Provide the (X, Y) coordinate of the cell's center where the given text is located.  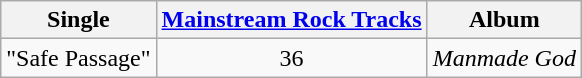
"Safe Passage" (78, 58)
Mainstream Rock Tracks (292, 20)
Single (78, 20)
Manmade God (504, 58)
Album (504, 20)
36 (292, 58)
